Detect which cell encompasses the target text, then output its [X, Y] center coordinate. 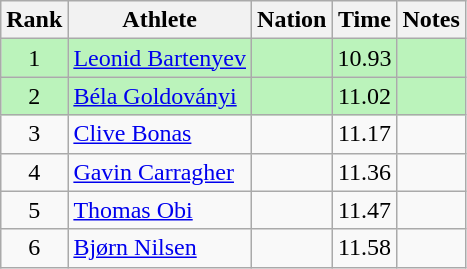
1 [34, 58]
Bjørn Nilsen [160, 248]
Nation [292, 20]
10.93 [364, 58]
2 [34, 96]
Béla Goldoványi [160, 96]
Gavin Carragher [160, 172]
4 [34, 172]
11.36 [364, 172]
11.17 [364, 134]
11.02 [364, 96]
Clive Bonas [160, 134]
Leonid Bartenyev [160, 58]
11.58 [364, 248]
11.47 [364, 210]
Rank [34, 20]
3 [34, 134]
6 [34, 248]
5 [34, 210]
Time [364, 20]
Athlete [160, 20]
Thomas Obi [160, 210]
Notes [431, 20]
